Provide the (X, Y) coordinate of the cell's center where the given text is located.  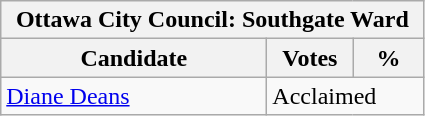
Acclaimed (346, 96)
Votes (310, 58)
Candidate (134, 58)
% (388, 58)
Diane Deans (134, 96)
Ottawa City Council: Southgate Ward (212, 20)
